Pinpoint the cell where the given text exists, returning its (x, y) midpoint coordinate. 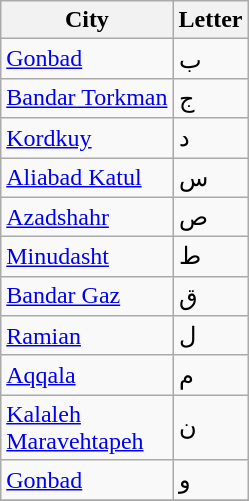
Azadshahr (87, 217)
KalalehMaravehtapeh (87, 428)
Kordkuy (87, 138)
Letter (210, 20)
د (210, 138)
ب (210, 59)
City (87, 20)
ط (210, 257)
ص (210, 217)
ق (210, 296)
Aliabad Katul (87, 178)
و (210, 480)
Minudasht (87, 257)
ج (210, 98)
ن (210, 428)
م (210, 375)
Aqqala (87, 375)
س (210, 178)
ل (210, 336)
Bandar Torkman (87, 98)
Bandar Gaz (87, 296)
Ramian (87, 336)
